For the text-containing cell, return its midpoint in [X, Y] coordinate format. 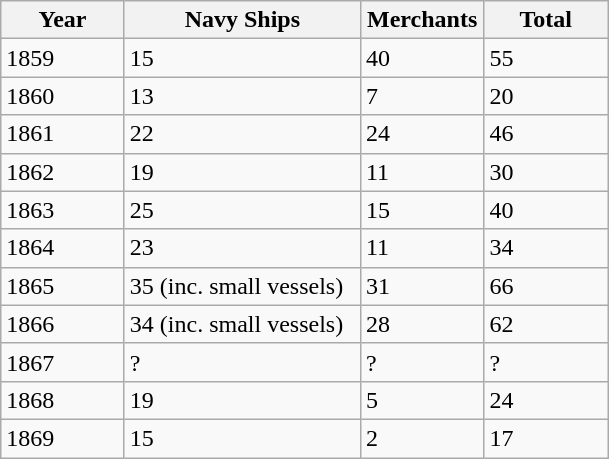
Total [546, 20]
31 [422, 286]
1862 [63, 172]
Navy Ships [242, 20]
20 [546, 96]
22 [242, 134]
1869 [63, 438]
34 (inc. small vessels) [242, 324]
1861 [63, 134]
28 [422, 324]
30 [546, 172]
1868 [63, 400]
Merchants [422, 20]
1865 [63, 286]
34 [546, 248]
62 [546, 324]
1866 [63, 324]
Year [63, 20]
1860 [63, 96]
66 [546, 286]
25 [242, 210]
1859 [63, 58]
7 [422, 96]
23 [242, 248]
55 [546, 58]
35 (inc. small vessels) [242, 286]
13 [242, 96]
46 [546, 134]
5 [422, 400]
1867 [63, 362]
2 [422, 438]
17 [546, 438]
1863 [63, 210]
1864 [63, 248]
